For the text-containing cell, return its midpoint in (X, Y) coordinate format. 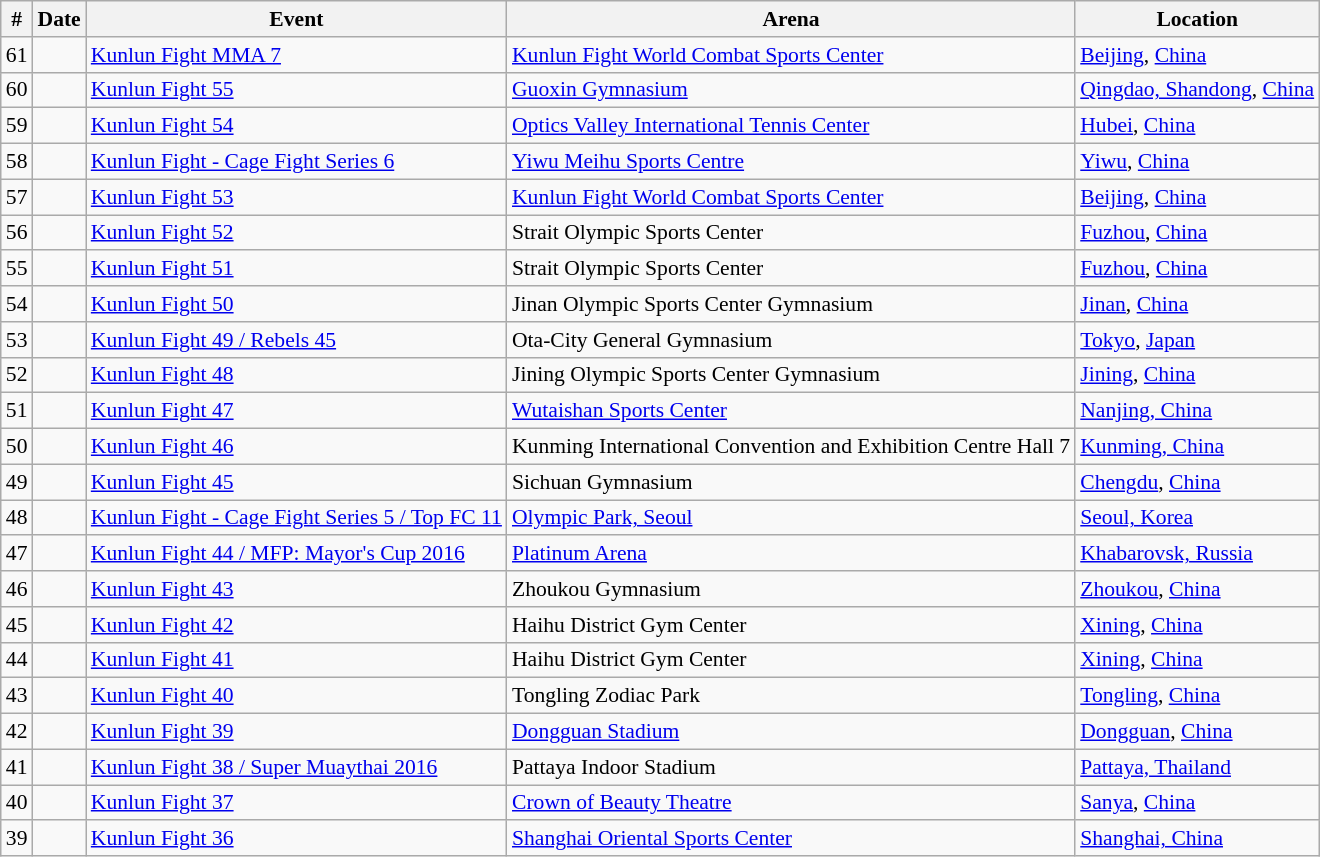
Kunlun Fight 51 (296, 269)
Kunlun Fight 43 (296, 589)
Yiwu Meihu Sports Centre (791, 162)
Dongguan, China (1197, 732)
Jinan, China (1197, 304)
Kunlun Fight 54 (296, 126)
Kunlun Fight 41 (296, 660)
61 (17, 55)
Kunlun Fight 52 (296, 233)
Kunlun Fight 38 / Super Muaythai 2016 (296, 767)
Jining, China (1197, 375)
Jining Olympic Sports Center Gymnasium (791, 375)
Khabarovsk, Russia (1197, 554)
45 (17, 625)
Kunlun Fight 55 (296, 90)
Chengdu, China (1197, 482)
Optics Valley International Tennis Center (791, 126)
60 (17, 90)
Kunlun Fight - Cage Fight Series 5 / Top FC 11 (296, 518)
Shanghai, China (1197, 839)
50 (17, 447)
55 (17, 269)
Kunlun Fight - Cage Fight Series 6 (296, 162)
Location (1197, 19)
Sichuan Gymnasium (791, 482)
Kunlun Fight 50 (296, 304)
Olympic Park, Seoul (791, 518)
53 (17, 340)
57 (17, 197)
Wutaishan Sports Center (791, 411)
# (17, 19)
52 (17, 375)
Tokyo, Japan (1197, 340)
Kunlun Fight 47 (296, 411)
43 (17, 696)
44 (17, 660)
Qingdao, Shandong, China (1197, 90)
Seoul, Korea (1197, 518)
Nanjing, China (1197, 411)
Date (58, 19)
Sanya, China (1197, 803)
Shanghai Oriental Sports Center (791, 839)
Kunlun Fight 39 (296, 732)
Kunlun Fight 49 / Rebels 45 (296, 340)
Hubei, China (1197, 126)
49 (17, 482)
46 (17, 589)
54 (17, 304)
Crown of Beauty Theatre (791, 803)
Ota-City General Gymnasium (791, 340)
51 (17, 411)
Kunlun Fight MMA 7 (296, 55)
Kunlun Fight 53 (296, 197)
Dongguan Stadium (791, 732)
Kunlun Fight 42 (296, 625)
Kunming International Convention and Exhibition Centre Hall 7 (791, 447)
Kunlun Fight 40 (296, 696)
Tongling, China (1197, 696)
Kunlun Fight 48 (296, 375)
59 (17, 126)
58 (17, 162)
Pattaya, Thailand (1197, 767)
42 (17, 732)
Jinan Olympic Sports Center Gymnasium (791, 304)
Guoxin Gymnasium (791, 90)
Zhoukou, China (1197, 589)
Kunlun Fight 36 (296, 839)
39 (17, 839)
Kunlun Fight 45 (296, 482)
Platinum Arena (791, 554)
Event (296, 19)
Kunlun Fight 46 (296, 447)
Yiwu, China (1197, 162)
Zhoukou Gymnasium (791, 589)
Tongling Zodiac Park (791, 696)
Pattaya Indoor Stadium (791, 767)
47 (17, 554)
56 (17, 233)
Kunming, China (1197, 447)
Kunlun Fight 37 (296, 803)
40 (17, 803)
Arena (791, 19)
Kunlun Fight 44 / MFP: Mayor's Cup 2016 (296, 554)
41 (17, 767)
48 (17, 518)
